Scan for the cell matching the given text and deliver its [X, Y] coordinate at center. 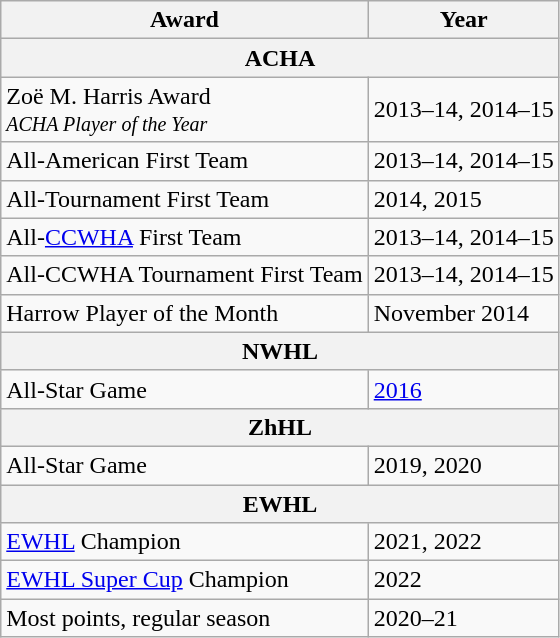
EWHL [280, 503]
NWHL [280, 351]
2019, 2020 [464, 465]
Harrow Player of the Month [184, 313]
Zoë M. Harris AwardACHA Player of the Year [184, 110]
2021, 2022 [464, 542]
Award [184, 20]
November 2014 [464, 313]
All-Tournament First Team [184, 199]
EWHL Super Cup Champion [184, 580]
Year [464, 20]
2022 [464, 580]
2020–21 [464, 618]
2016 [464, 389]
ACHA [280, 58]
All-American First Team [184, 161]
EWHL Champion [184, 542]
All-CCWHA First Team [184, 237]
ZhHL [280, 427]
2014, 2015 [464, 199]
Most points, regular season [184, 618]
All-CCWHA Tournament First Team [184, 275]
